Identify which cell holds the provided text, then report its (x, y) central coordinate. 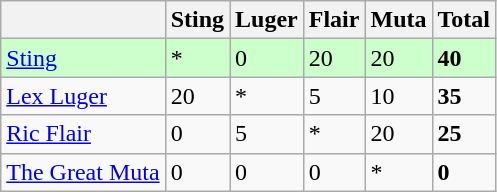
Luger (267, 20)
Muta (398, 20)
The Great Muta (83, 172)
Flair (334, 20)
10 (398, 96)
Lex Luger (83, 96)
35 (464, 96)
40 (464, 58)
Total (464, 20)
25 (464, 134)
Ric Flair (83, 134)
